Return [X, Y] of the center of cell containing provided text 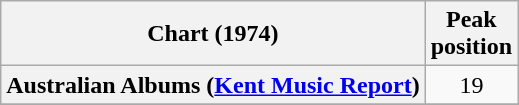
19 [471, 85]
Peakposition [471, 34]
Chart (1974) [213, 34]
Australian Albums (Kent Music Report) [213, 85]
